From the cell containing the given text, extract its center point as (X, Y) coordinate. 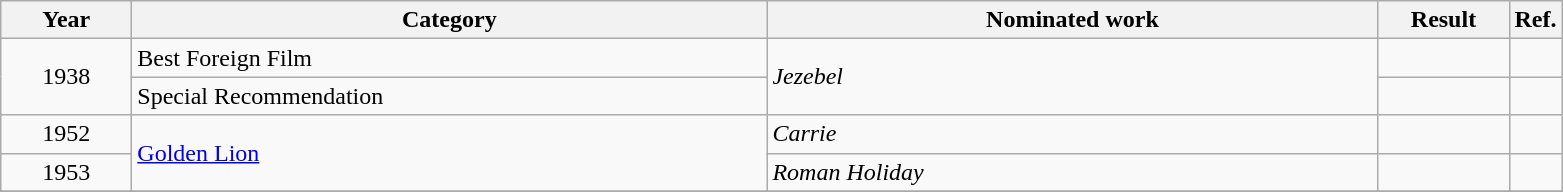
Ref. (1536, 20)
Golden Lion (450, 153)
Best Foreign Film (450, 58)
1952 (66, 134)
1938 (66, 77)
Result (1444, 20)
Category (450, 20)
Special Recommendation (450, 96)
1953 (66, 172)
Year (66, 20)
Jezebel (1072, 77)
Nominated work (1072, 20)
Carrie (1072, 134)
Roman Holiday (1072, 172)
